Locate the cell with the specified text and output its [X, Y] center coordinate. 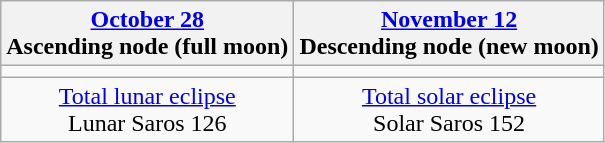
Total lunar eclipseLunar Saros 126 [148, 110]
Total solar eclipseSolar Saros 152 [449, 110]
November 12Descending node (new moon) [449, 34]
October 28Ascending node (full moon) [148, 34]
